Search for the cell housing the specified text and yield its (X, Y) center coordinate. 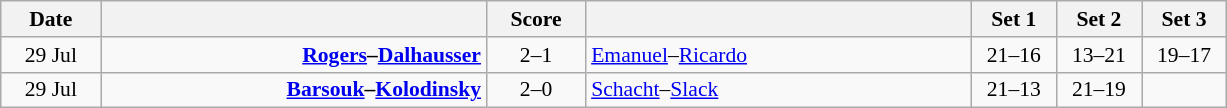
13–21 (1098, 55)
2–0 (536, 90)
21–13 (1014, 90)
Barsouk–Kolodinsky (294, 90)
Emanuel–Ricardo (778, 55)
2–1 (536, 55)
Set 1 (1014, 19)
21–19 (1098, 90)
Set 2 (1098, 19)
Score (536, 19)
19–17 (1184, 55)
Date (51, 19)
Rogers–Dalhausser (294, 55)
Schacht–Slack (778, 90)
21–16 (1014, 55)
Set 3 (1184, 19)
